Extract the (X, Y) coordinate from the center of the cell holding the provided text.  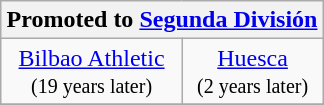
Huesca(2 years later) (252, 72)
Promoted to Segunda División (162, 20)
Bilbao Athletic(19 years later) (92, 72)
